Return [X, Y] of the center of cell containing provided text 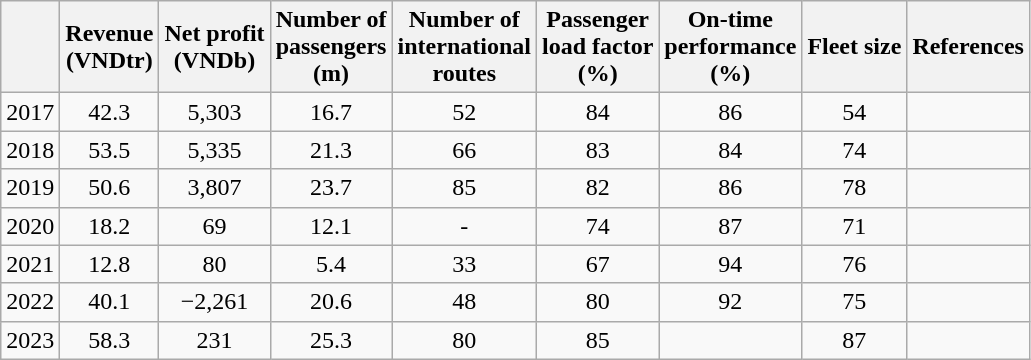
2023 [30, 340]
53.5 [110, 150]
231 [214, 340]
5.4 [331, 264]
21.3 [331, 150]
33 [464, 264]
48 [464, 302]
82 [597, 188]
12.8 [110, 264]
76 [854, 264]
5,335 [214, 150]
52 [464, 112]
2021 [30, 264]
69 [214, 226]
−2,261 [214, 302]
66 [464, 150]
58.3 [110, 340]
67 [597, 264]
71 [854, 226]
Revenue(VNDtr) [110, 47]
78 [854, 188]
Number ofpassengers(m) [331, 47]
3,807 [214, 188]
20.6 [331, 302]
18.2 [110, 226]
50.6 [110, 188]
- [464, 226]
25.3 [331, 340]
On-timeperformance(%) [730, 47]
83 [597, 150]
12.1 [331, 226]
42.3 [110, 112]
92 [730, 302]
Number ofinternationalroutes [464, 47]
16.7 [331, 112]
75 [854, 302]
2019 [30, 188]
2020 [30, 226]
40.1 [110, 302]
Fleet size [854, 47]
23.7 [331, 188]
5,303 [214, 112]
2022 [30, 302]
References [968, 47]
54 [854, 112]
2017 [30, 112]
2018 [30, 150]
Passengerload factor(%) [597, 47]
Net profit(VNDb) [214, 47]
94 [730, 264]
